Return the (x, y) coordinate for the center point of the cell that contains the specified text.  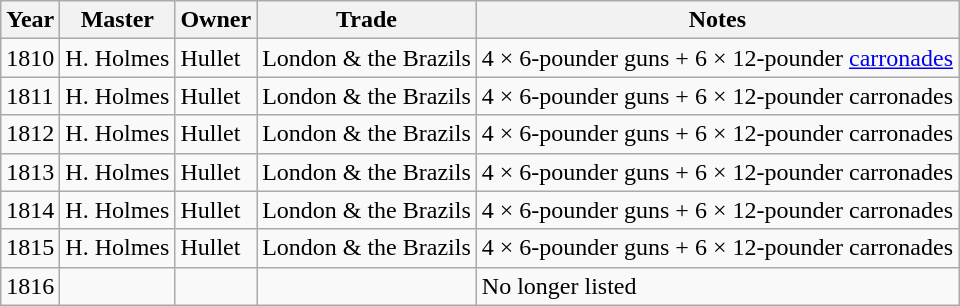
Notes (717, 20)
No longer listed (717, 286)
Owner (216, 20)
1811 (30, 96)
Master (118, 20)
Year (30, 20)
1815 (30, 248)
1810 (30, 58)
1816 (30, 286)
Trade (367, 20)
1813 (30, 172)
1812 (30, 134)
1814 (30, 210)
